Determine the [X, Y] coordinate at the center of the cell enclosing the given text.  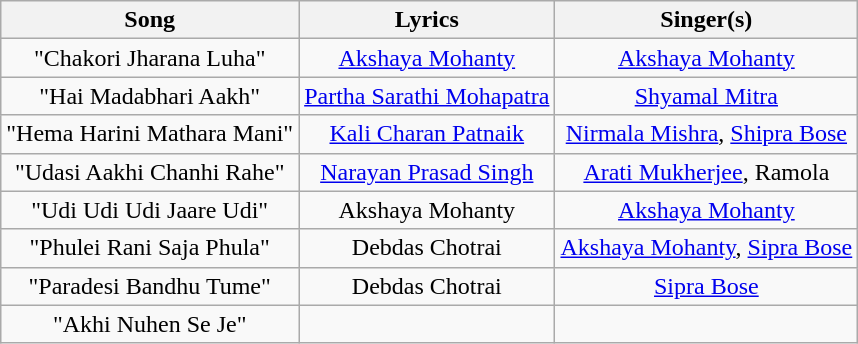
"Phulei Rani Saja Phula" [150, 248]
Narayan Prasad Singh [427, 172]
"Hema Harini Mathara Mani" [150, 134]
Song [150, 20]
Nirmala Mishra, Shipra Bose [706, 134]
Sipra Bose [706, 286]
Akshaya Mohanty, Sipra Bose [706, 248]
"Chakori Jharana Luha" [150, 58]
"Paradesi Bandhu Tume" [150, 286]
"Hai Madabhari Aakh" [150, 96]
Arati Mukherjee, Ramola [706, 172]
"Akhi Nuhen Se Je" [150, 324]
Partha Sarathi Mohapatra [427, 96]
Kali Charan Patnaik [427, 134]
"Udi Udi Udi Jaare Udi" [150, 210]
"Udasi Aakhi Chanhi Rahe" [150, 172]
Singer(s) [706, 20]
Lyrics [427, 20]
Shyamal Mitra [706, 96]
